Determine the (X, Y) coordinate at the center of the cell enclosing the given text.  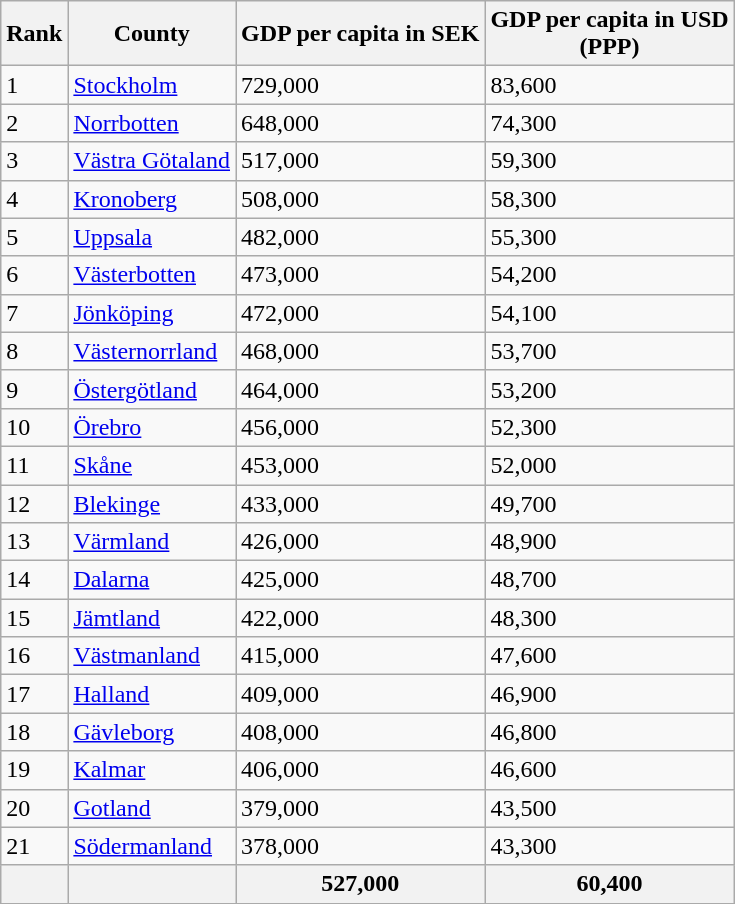
46,600 (610, 770)
468,000 (360, 351)
3 (34, 161)
Östergötland (152, 389)
11 (34, 465)
13 (34, 542)
648,000 (360, 123)
52,300 (610, 427)
464,000 (360, 389)
19 (34, 770)
Skåne (152, 465)
Jämtland (152, 618)
43,300 (610, 846)
48,900 (610, 542)
83,600 (610, 85)
8 (34, 351)
58,300 (610, 199)
Västmanland (152, 656)
Kalmar (152, 770)
453,000 (360, 465)
4 (34, 199)
406,000 (360, 770)
15 (34, 618)
21 (34, 846)
729,000 (360, 85)
408,000 (360, 732)
517,000 (360, 161)
12 (34, 503)
9 (34, 389)
16 (34, 656)
527,000 (360, 884)
Norrbotten (152, 123)
482,000 (360, 237)
52,000 (610, 465)
18 (34, 732)
48,700 (610, 580)
46,900 (610, 694)
Kronoberg (152, 199)
Västra Götaland (152, 161)
415,000 (360, 656)
6 (34, 275)
County (152, 34)
GDP per capita in USD (PPP) (610, 34)
2 (34, 123)
Gävleborg (152, 732)
54,100 (610, 313)
Uppsala (152, 237)
59,300 (610, 161)
422,000 (360, 618)
GDP per capita in SEK (360, 34)
Stockholm (152, 85)
48,300 (610, 618)
53,200 (610, 389)
Jönköping (152, 313)
1 (34, 85)
20 (34, 808)
433,000 (360, 503)
Blekinge (152, 503)
409,000 (360, 694)
473,000 (360, 275)
17 (34, 694)
456,000 (360, 427)
Värmland (152, 542)
Västernorrland (152, 351)
508,000 (360, 199)
Dalarna (152, 580)
53,700 (610, 351)
55,300 (610, 237)
46,800 (610, 732)
Västerbotten (152, 275)
43,500 (610, 808)
60,400 (610, 884)
Södermanland (152, 846)
74,300 (610, 123)
379,000 (360, 808)
14 (34, 580)
378,000 (360, 846)
7 (34, 313)
Gotland (152, 808)
49,700 (610, 503)
472,000 (360, 313)
5 (34, 237)
Örebro (152, 427)
426,000 (360, 542)
Rank (34, 34)
425,000 (360, 580)
Halland (152, 694)
10 (34, 427)
54,200 (610, 275)
47,600 (610, 656)
